Search for the cell housing the specified text and yield its [x, y] center coordinate. 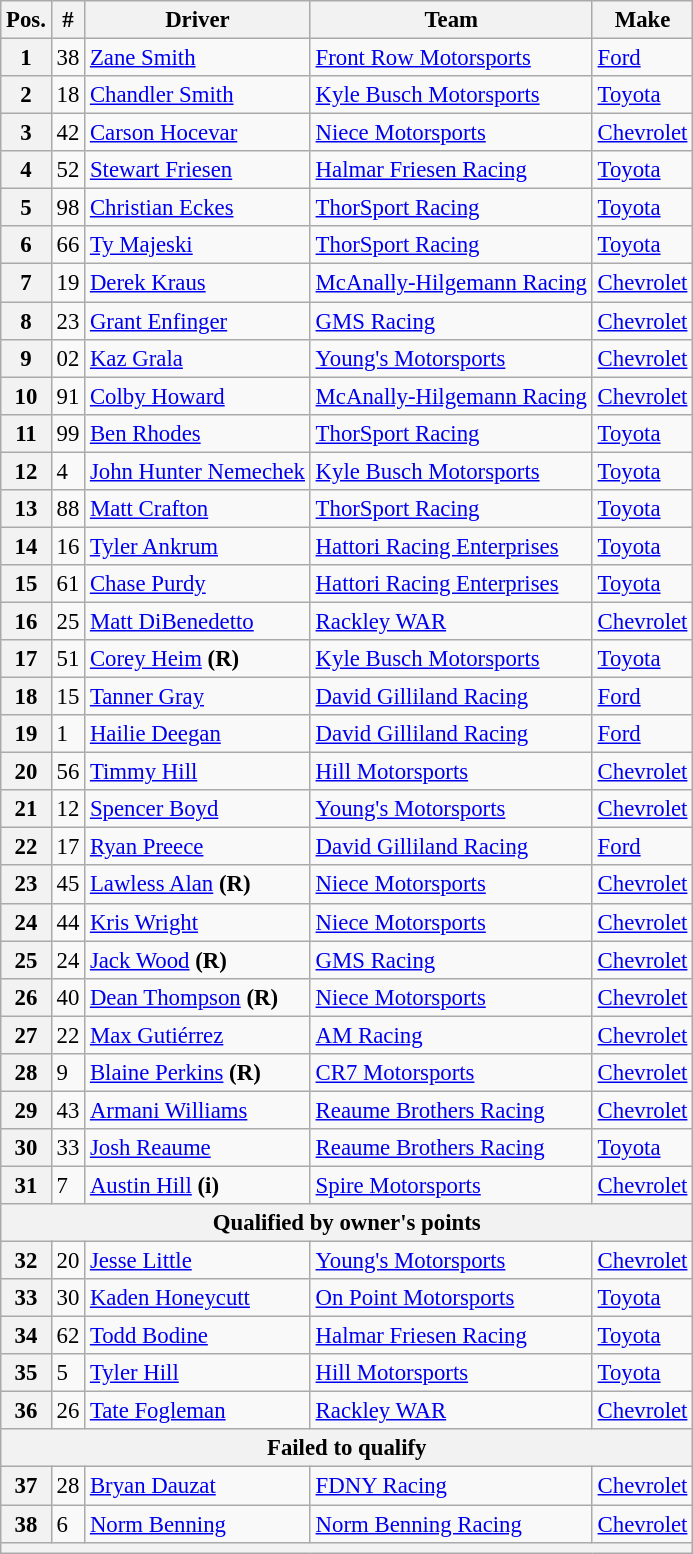
43 [68, 1110]
62 [68, 1336]
Ben Rhodes [198, 433]
Corey Heim (R) [198, 659]
45 [68, 885]
Derek Kraus [198, 283]
56 [68, 772]
Bryan Dauzat [198, 1486]
Stewart Friesen [198, 170]
Colby Howard [198, 396]
Lawless Alan (R) [198, 885]
Pos. [26, 20]
37 [26, 1486]
10 [26, 396]
Dean Thompson (R) [198, 997]
Team [451, 20]
42 [68, 133]
40 [68, 997]
52 [68, 170]
Make [642, 20]
32 [26, 1261]
Failed to qualify [347, 1449]
Tyler Ankrum [198, 546]
Qualified by owner's points [347, 1223]
Todd Bodine [198, 1336]
2 [26, 95]
Hailie Deegan [198, 734]
Ty Majeski [198, 245]
Josh Reaume [198, 1148]
Zane Smith [198, 58]
Timmy Hill [198, 772]
# [68, 20]
Jesse Little [198, 1261]
8 [26, 321]
Matt DiBenedetto [198, 621]
44 [68, 922]
88 [68, 509]
FDNY Racing [451, 1486]
Kris Wright [198, 922]
35 [26, 1373]
Tyler Hill [198, 1373]
66 [68, 245]
John Hunter Nemechek [198, 471]
21 [26, 809]
Kaden Honeycutt [198, 1298]
Carson Hocevar [198, 133]
Chandler Smith [198, 95]
99 [68, 433]
Grant Enfinger [198, 321]
On Point Motorsports [451, 1298]
11 [26, 433]
3 [26, 133]
Norm Benning Racing [451, 1524]
Blaine Perkins (R) [198, 1073]
51 [68, 659]
Driver [198, 20]
CR7 Motorsports [451, 1073]
Norm Benning [198, 1524]
34 [26, 1336]
98 [68, 208]
Matt Crafton [198, 509]
36 [26, 1411]
Max Gutiérrez [198, 1035]
Chase Purdy [198, 584]
Armani Williams [198, 1110]
02 [68, 358]
14 [26, 546]
Austin Hill (i) [198, 1185]
29 [26, 1110]
Ryan Preece [198, 847]
Kaz Grala [198, 358]
61 [68, 584]
Front Row Motorsports [451, 58]
27 [26, 1035]
Jack Wood (R) [198, 960]
31 [26, 1185]
13 [26, 509]
Christian Eckes [198, 208]
Spire Motorsports [451, 1185]
AM Racing [451, 1035]
Spencer Boyd [198, 809]
Tate Fogleman [198, 1411]
91 [68, 396]
Tanner Gray [198, 697]
